Search for the cell housing the specified text and yield its [X, Y] center coordinate. 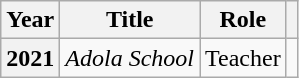
Teacher [244, 58]
2021 [30, 58]
Adola School [130, 58]
Year [30, 20]
Role [244, 20]
Title [130, 20]
